Locate the cell with the specified text and output its [x, y] center coordinate. 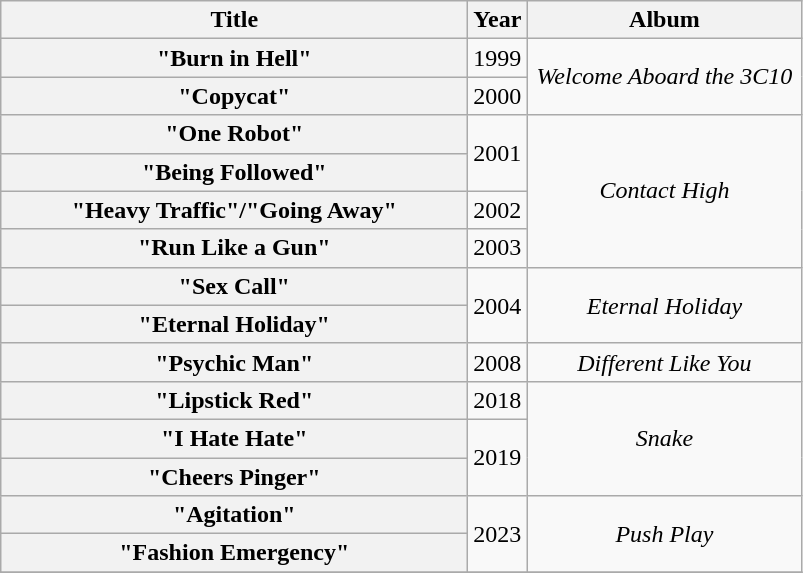
Eternal Holiday [664, 305]
"Fashion Emergency" [234, 553]
Title [234, 20]
"Heavy Traffic"/"Going Away" [234, 210]
Contact High [664, 191]
"Sex Call" [234, 286]
2008 [498, 362]
"Run Like a Gun" [234, 248]
Welcome Aboard the 3C10 [664, 77]
"Lipstick Red" [234, 400]
"Psychic Man" [234, 362]
2002 [498, 210]
"Being Followed" [234, 172]
"Agitation" [234, 515]
"Burn in Hell" [234, 58]
Different Like You [664, 362]
2003 [498, 248]
"Eternal Holiday" [234, 324]
2000 [498, 96]
2001 [498, 153]
Snake [664, 438]
Year [498, 20]
Album [664, 20]
Push Play [664, 534]
2018 [498, 400]
"Copycat" [234, 96]
"One Robot" [234, 134]
"I Hate Hate" [234, 438]
2019 [498, 457]
"Cheers Pinger" [234, 477]
2023 [498, 534]
2004 [498, 305]
1999 [498, 58]
